Determine the [X, Y] coordinate at the center of the cell enclosing the given text.  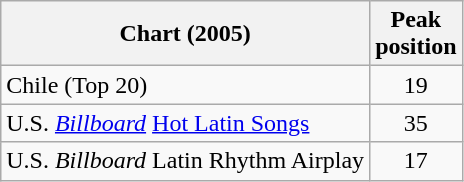
Peakposition [416, 34]
U.S. Billboard Latin Rhythm Airplay [186, 161]
U.S. Billboard Hot Latin Songs [186, 123]
Chart (2005) [186, 34]
19 [416, 85]
17 [416, 161]
35 [416, 123]
Chile (Top 20) [186, 85]
